Detect which cell encompasses the target text, then output its [X, Y] center coordinate. 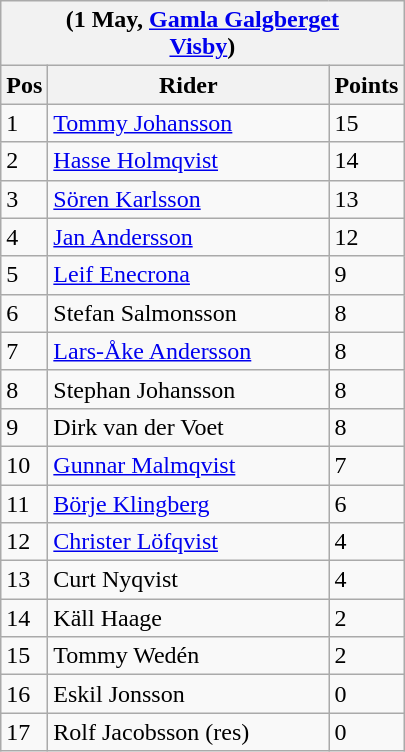
Points [366, 85]
5 [24, 275]
Stefan Salmonsson [188, 313]
Christer Löfqvist [188, 542]
11 [24, 503]
Lars-Åke Andersson [188, 351]
10 [24, 465]
Curt Nyqvist [188, 580]
1 [24, 123]
Stephan Johansson [188, 389]
Leif Enecrona [188, 275]
Jan Andersson [188, 237]
Rider [188, 85]
Börje Klingberg [188, 503]
Dirk van der Voet [188, 427]
Sören Karlsson [188, 199]
17 [24, 732]
(1 May, Gamla Galgberget Visby) [202, 34]
Käll Haage [188, 618]
Rolf Jacobsson (res) [188, 732]
Tommy Wedén [188, 656]
Tommy Johansson [188, 123]
3 [24, 199]
Eskil Jonsson [188, 694]
Pos [24, 85]
Gunnar Malmqvist [188, 465]
16 [24, 694]
Hasse Holmqvist [188, 161]
